For the text-containing cell, return its midpoint in (X, Y) coordinate format. 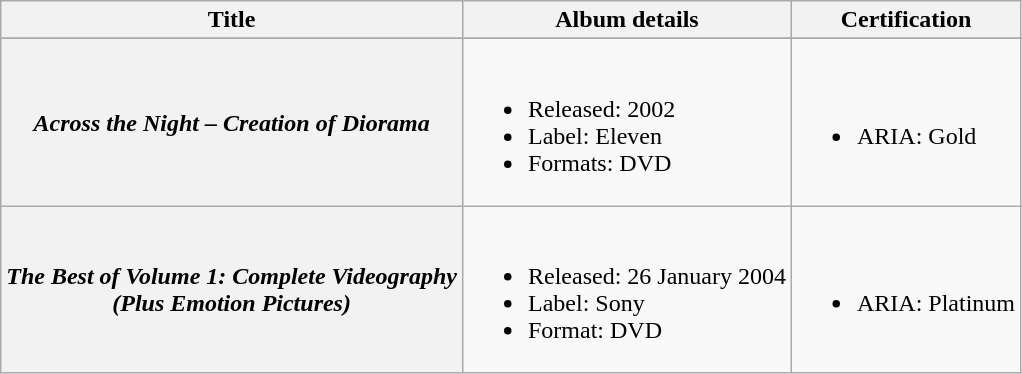
Released: 2002Label: ElevenFormats: DVD (626, 122)
Title (232, 20)
The Best of Volume 1: Complete Videography (Plus Emotion Pictures) (232, 290)
Across the Night – Creation of Diorama (232, 122)
Certification (906, 20)
Album details (626, 20)
ARIA: Gold (906, 122)
Released: 26 January 2004Label: SonyFormat: DVD (626, 290)
ARIA: Platinum (906, 290)
